Capture the cell that displays the provided text and extract its [x, y] central coordinate. 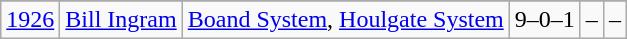
Boand System, Houlgate System [346, 20]
Bill Ingram [121, 20]
1926 [30, 20]
9–0–1 [544, 20]
